Locate the cell with the specified text and output its [X, Y] center coordinate. 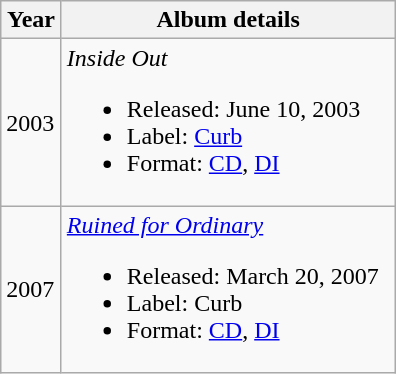
Year [32, 20]
Album details [228, 20]
2007 [32, 290]
Inside OutReleased: June 10, 2003Label: CurbFormat: CD, DI [228, 122]
2003 [32, 122]
Ruined for OrdinaryReleased: March 20, 2007Label: CurbFormat: CD, DI [228, 290]
